Scan for the cell matching the given text and deliver its (x, y) coordinate at center. 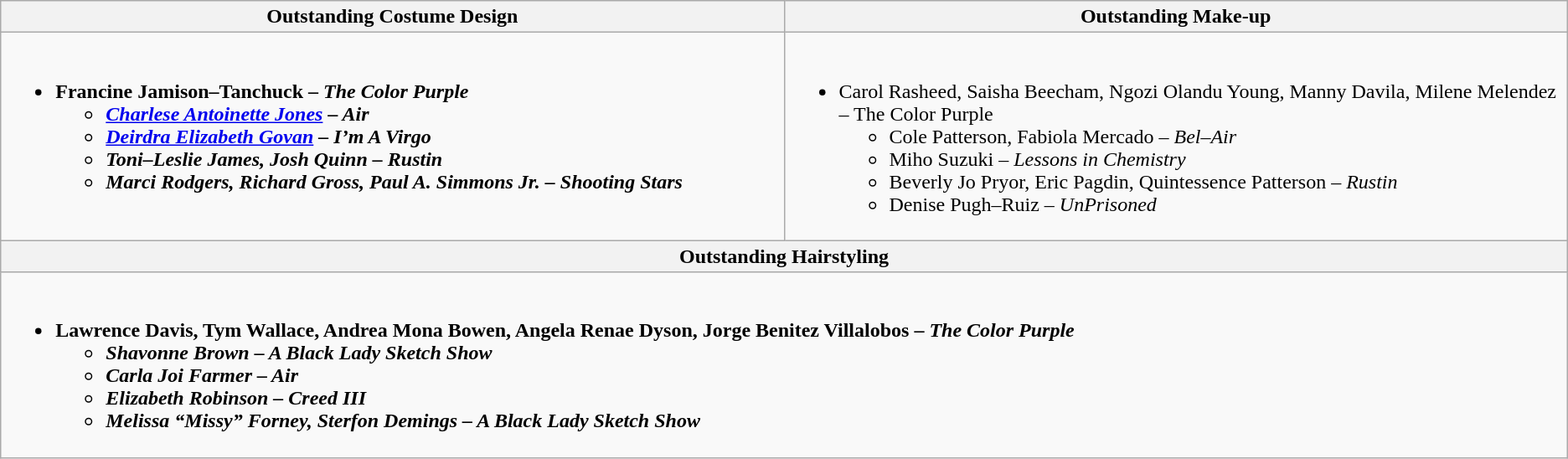
Outstanding Costume Design (392, 17)
Outstanding Hairstyling (784, 256)
Outstanding Make-up (1176, 17)
